For the text-containing cell, return its midpoint in (X, Y) coordinate format. 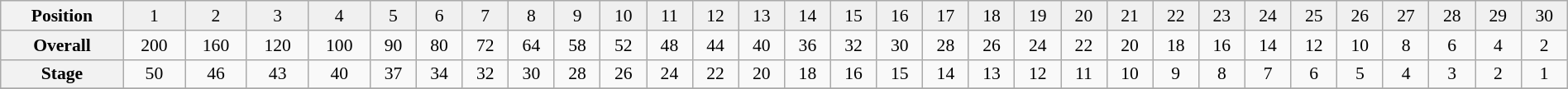
120 (278, 45)
48 (670, 45)
44 (715, 45)
50 (154, 74)
34 (439, 74)
64 (532, 45)
46 (217, 74)
23 (1222, 16)
100 (339, 45)
90 (394, 45)
Position (62, 16)
Stage (62, 74)
21 (1130, 16)
200 (154, 45)
43 (278, 74)
37 (394, 74)
29 (1499, 16)
19 (1038, 16)
27 (1406, 16)
160 (217, 45)
80 (439, 45)
17 (946, 16)
58 (577, 45)
72 (485, 45)
36 (808, 45)
25 (1314, 16)
52 (624, 45)
Overall (62, 45)
